Capture the cell that displays the provided text and extract its [x, y] central coordinate. 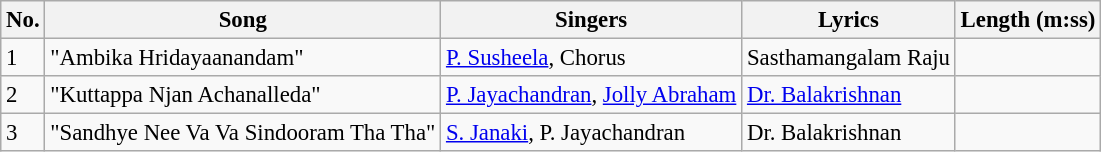
Song [243, 20]
"Ambika Hridayaanandam" [243, 58]
S. Janaki, P. Jayachandran [592, 133]
3 [23, 133]
2 [23, 95]
No. [23, 20]
Singers [592, 20]
Lyrics [849, 20]
"Sandhye Nee Va Va Sindooram Tha Tha" [243, 133]
P. Jayachandran, Jolly Abraham [592, 95]
Sasthamangalam Raju [849, 58]
P. Susheela, Chorus [592, 58]
1 [23, 58]
"Kuttappa Njan Achanalleda" [243, 95]
Length (m:ss) [1028, 20]
